Search for the cell housing the specified text and yield its (x, y) center coordinate. 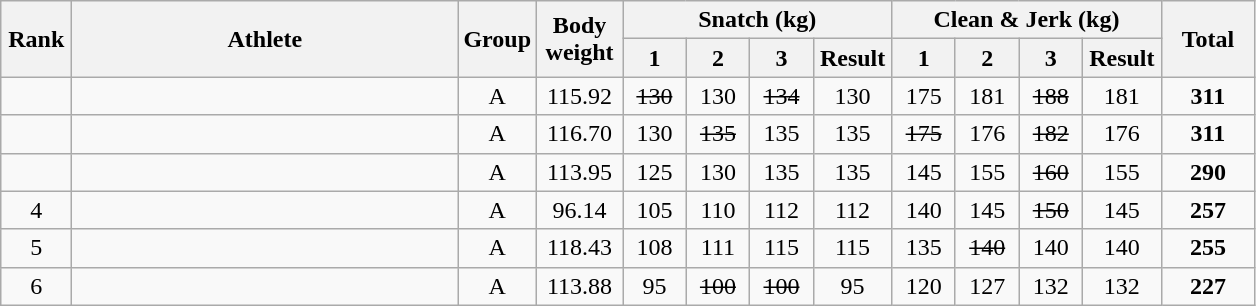
Body weight (580, 39)
Clean & Jerk (kg) (1026, 20)
125 (655, 172)
Total (1208, 39)
160 (1051, 172)
Snatch (kg) (758, 20)
6 (36, 286)
290 (1208, 172)
255 (1208, 248)
120 (924, 286)
108 (655, 248)
134 (782, 96)
5 (36, 248)
257 (1208, 210)
96.14 (580, 210)
111 (718, 248)
110 (718, 210)
Group (498, 39)
150 (1051, 210)
105 (655, 210)
113.88 (580, 286)
182 (1051, 134)
227 (1208, 286)
118.43 (580, 248)
113.95 (580, 172)
Rank (36, 39)
116.70 (580, 134)
115.92 (580, 96)
188 (1051, 96)
127 (987, 286)
Athlete (265, 39)
4 (36, 210)
